Find where the given text appears and provide that cell's center as [x, y] coordinate. 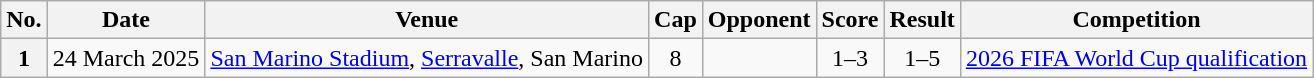
24 March 2025 [126, 58]
Cap [676, 20]
Score [850, 20]
Venue [427, 20]
Opponent [759, 20]
Result [922, 20]
2026 FIFA World Cup qualification [1136, 58]
San Marino Stadium, Serravalle, San Marino [427, 58]
1–5 [922, 58]
Date [126, 20]
1 [24, 58]
8 [676, 58]
1–3 [850, 58]
No. [24, 20]
Competition [1136, 20]
